Find where the given text appears and provide that cell's center as [x, y] coordinate. 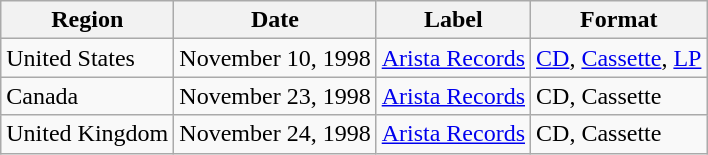
November 23, 1998 [275, 96]
Date [275, 20]
November 24, 1998 [275, 134]
Label [453, 20]
Canada [88, 96]
CD, Cassette, LP [619, 58]
United States [88, 58]
Format [619, 20]
United Kingdom [88, 134]
November 10, 1998 [275, 58]
Region [88, 20]
